Pinpoint the cell where the given text exists, returning its (x, y) midpoint coordinate. 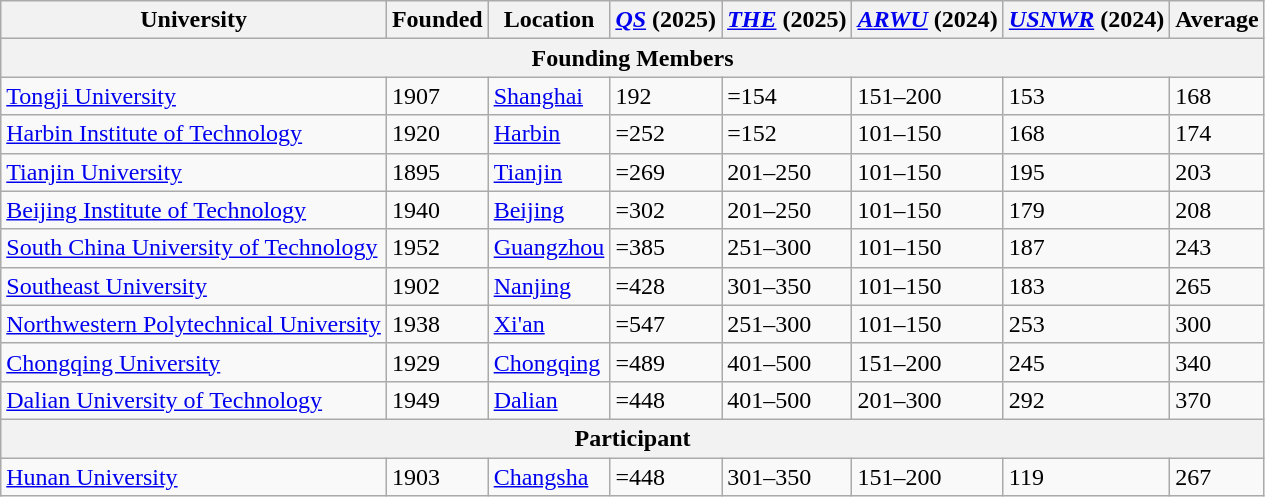
340 (1218, 362)
=302 (666, 210)
265 (1218, 286)
Location (549, 20)
1920 (437, 134)
153 (1086, 96)
192 (666, 96)
Shanghai (549, 96)
1903 (437, 477)
Xi'an (549, 324)
=385 (666, 248)
195 (1086, 172)
1940 (437, 210)
1907 (437, 96)
Beijing Institute of Technology (194, 210)
208 (1218, 210)
370 (1218, 400)
=489 (666, 362)
243 (1218, 248)
Founded (437, 20)
174 (1218, 134)
203 (1218, 172)
1929 (437, 362)
USNWR (2024) (1086, 20)
=252 (666, 134)
Chongqing University (194, 362)
Founding Members (633, 58)
1895 (437, 172)
Harbin Institute of Technology (194, 134)
ARWU (2024) (928, 20)
University (194, 20)
=428 (666, 286)
292 (1086, 400)
=269 (666, 172)
267 (1218, 477)
Northwestern Polytechnical University (194, 324)
Dalian University of Technology (194, 400)
Changsha (549, 477)
Nanjing (549, 286)
Average (1218, 20)
1938 (437, 324)
South China University of Technology (194, 248)
=547 (666, 324)
Beijing (549, 210)
=152 (787, 134)
Dalian (549, 400)
QS (2025) (666, 20)
253 (1086, 324)
Southeast University (194, 286)
187 (1086, 248)
Guangzhou (549, 248)
Hunan University (194, 477)
Tongji University (194, 96)
Chongqing (549, 362)
183 (1086, 286)
Tianjin University (194, 172)
119 (1086, 477)
Harbin (549, 134)
245 (1086, 362)
300 (1218, 324)
1949 (437, 400)
THE (2025) (787, 20)
Participant (633, 438)
179 (1086, 210)
201–300 (928, 400)
1902 (437, 286)
Tianjin (549, 172)
1952 (437, 248)
=154 (787, 96)
